From the cell containing the given text, extract its center point as (X, Y) coordinate. 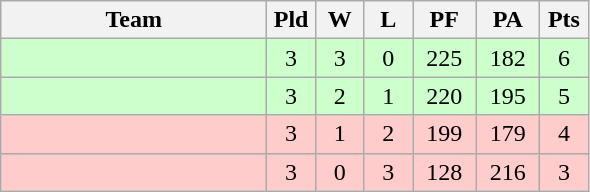
W (340, 20)
195 (508, 96)
5 (564, 96)
179 (508, 134)
220 (444, 96)
PA (508, 20)
225 (444, 58)
4 (564, 134)
L (388, 20)
PF (444, 20)
216 (508, 172)
6 (564, 58)
Pld (292, 20)
182 (508, 58)
Team (134, 20)
128 (444, 172)
199 (444, 134)
Pts (564, 20)
